Return (x, y) of the center of cell containing provided text 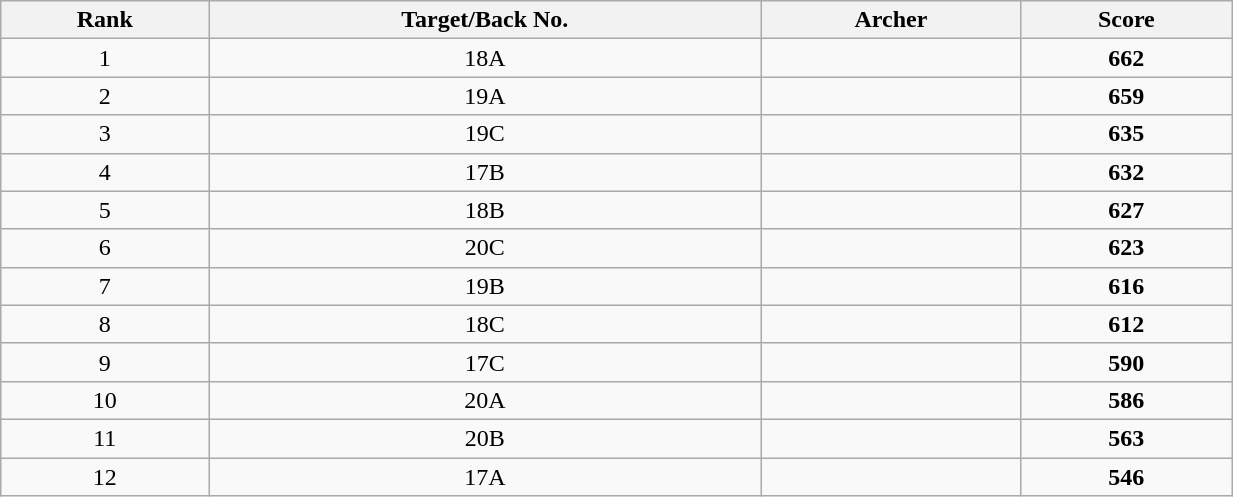
20C (485, 248)
18A (485, 58)
623 (1126, 248)
659 (1126, 96)
627 (1126, 210)
18B (485, 210)
17B (485, 172)
20A (485, 400)
Rank (105, 20)
635 (1126, 134)
4 (105, 172)
546 (1126, 477)
7 (105, 286)
Archer (891, 20)
Score (1126, 20)
9 (105, 362)
Target/Back No. (485, 20)
10 (105, 400)
616 (1126, 286)
6 (105, 248)
18C (485, 324)
20B (485, 438)
563 (1126, 438)
586 (1126, 400)
3 (105, 134)
590 (1126, 362)
5 (105, 210)
17C (485, 362)
17A (485, 477)
19B (485, 286)
2 (105, 96)
12 (105, 477)
11 (105, 438)
612 (1126, 324)
1 (105, 58)
19C (485, 134)
662 (1126, 58)
8 (105, 324)
19A (485, 96)
632 (1126, 172)
